From the cell containing the given text, extract its center point as [X, Y] coordinate. 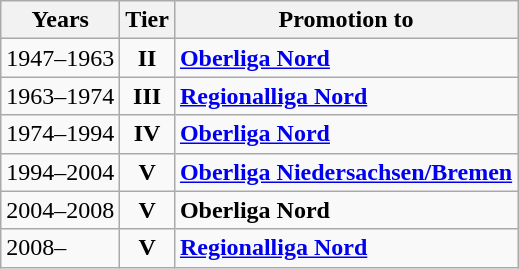
1947–1963 [60, 58]
2008– [60, 248]
II [148, 58]
1963–1974 [60, 96]
Tier [148, 20]
2004–2008 [60, 210]
Oberliga Niedersachsen/Bremen [346, 172]
IV [148, 134]
III [148, 96]
Years [60, 20]
1994–2004 [60, 172]
Promotion to [346, 20]
1974–1994 [60, 134]
